Scan for the cell matching the given text and deliver its (X, Y) coordinate at center. 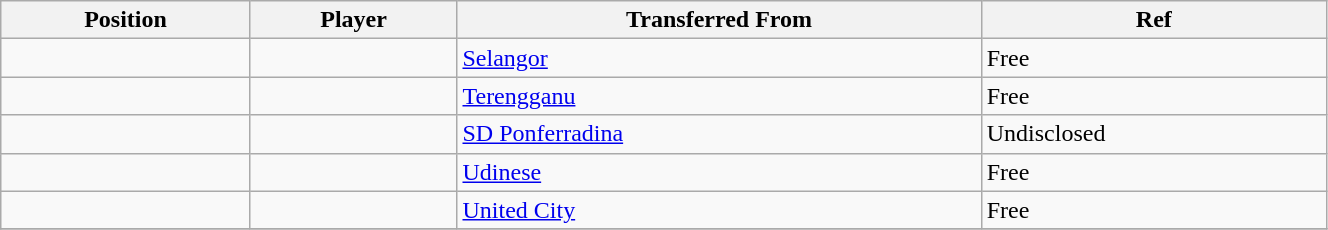
Position (126, 20)
Transferred From (719, 20)
Udinese (719, 172)
United City (719, 210)
Undisclosed (1154, 134)
SD Ponferradina (719, 134)
Ref (1154, 20)
Terengganu (719, 96)
Player (354, 20)
Selangor (719, 58)
